For the text-containing cell, return its midpoint in (X, Y) coordinate format. 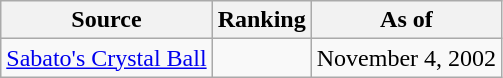
As of (406, 20)
Ranking (262, 20)
November 4, 2002 (406, 58)
Source (106, 20)
Sabato's Crystal Ball (106, 58)
